For the text-containing cell, return its midpoint in [X, Y] coordinate format. 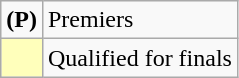
(P) [22, 20]
Premiers [140, 20]
Qualified for finals [140, 58]
